Scan for the cell matching the given text and deliver its [x, y] coordinate at center. 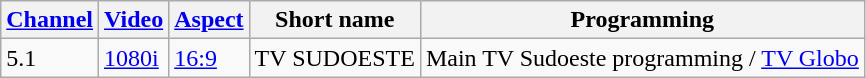
Channel [50, 20]
Video [134, 20]
Short name [334, 20]
5.1 [50, 58]
16:9 [209, 58]
1080i [134, 58]
TV SUDOESTE [334, 58]
Aspect [209, 20]
Main TV Sudoeste programming / TV Globo [642, 58]
Programming [642, 20]
